Return the [x, y] coordinate for the center point of the cell that contains the specified text.  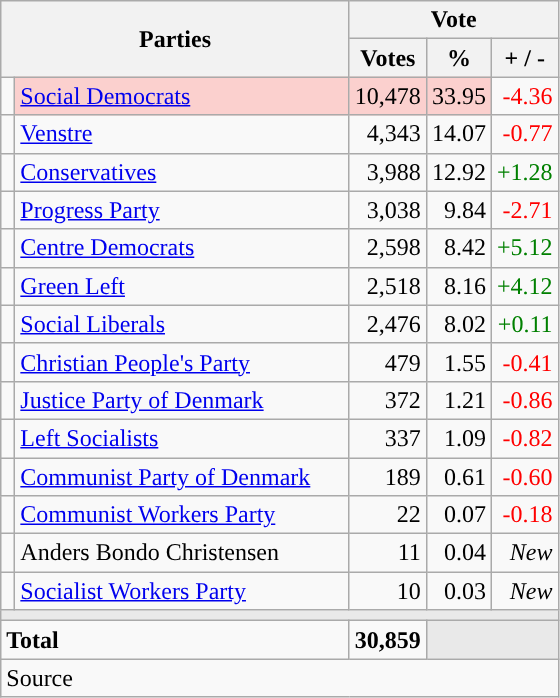
-0.86 [524, 400]
Social Democrats [182, 96]
Centre Democrats [182, 248]
337 [388, 438]
12.92 [458, 172]
Votes [388, 58]
1.55 [458, 362]
Communist Workers Party [182, 515]
33.95 [458, 96]
Progress Party [182, 210]
Social Liberals [182, 324]
1.21 [458, 400]
Christian People's Party [182, 362]
Socialist Workers Party [182, 591]
479 [388, 362]
Left Socialists [182, 438]
1.09 [458, 438]
22 [388, 515]
-0.60 [524, 477]
-0.18 [524, 515]
3,038 [388, 210]
0.07 [458, 515]
+4.12 [524, 286]
+ / - [524, 58]
Anders Bondo Christensen [182, 553]
3,988 [388, 172]
10 [388, 591]
+5.12 [524, 248]
2,598 [388, 248]
0.61 [458, 477]
Total [176, 640]
+0.11 [524, 324]
0.03 [458, 591]
4,343 [388, 134]
372 [388, 400]
2,476 [388, 324]
8.42 [458, 248]
8.16 [458, 286]
8.02 [458, 324]
2,518 [388, 286]
Vote [454, 20]
% [458, 58]
-0.41 [524, 362]
-0.82 [524, 438]
11 [388, 553]
Source [280, 678]
30,859 [388, 640]
Justice Party of Denmark [182, 400]
0.04 [458, 553]
-0.77 [524, 134]
10,478 [388, 96]
-4.36 [524, 96]
189 [388, 477]
9.84 [458, 210]
Green Left [182, 286]
Conservatives [182, 172]
14.07 [458, 134]
-2.71 [524, 210]
Venstre [182, 134]
Communist Party of Denmark [182, 477]
Parties [176, 39]
+1.28 [524, 172]
